Pinpoint the cell where the given text exists, returning its (x, y) midpoint coordinate. 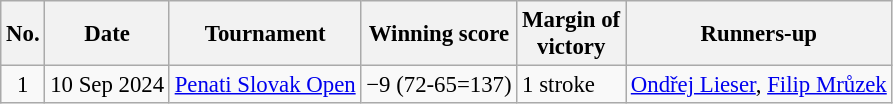
Winning score (439, 34)
Margin ofvictory (572, 34)
Penati Slovak Open (265, 85)
Tournament (265, 34)
10 Sep 2024 (107, 85)
Ondřej Lieser, Filip Mrůzek (760, 85)
Date (107, 34)
Runners-up (760, 34)
−9 (72-65=137) (439, 85)
1 stroke (572, 85)
1 (23, 85)
No. (23, 34)
